Search for the cell housing the specified text and yield its [x, y] center coordinate. 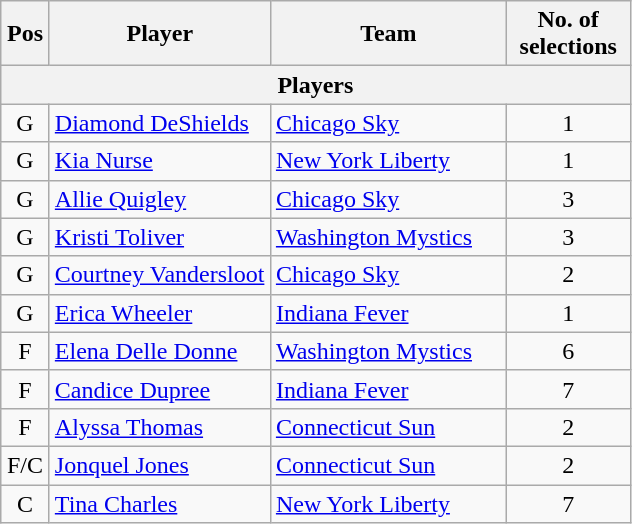
Kia Nurse [160, 161]
C [26, 503]
No. of selections [568, 34]
Jonquel Jones [160, 465]
Courtney Vandersloot [160, 275]
Players [316, 85]
F/C [26, 465]
Kristi Toliver [160, 237]
Diamond DeShields [160, 123]
Allie Quigley [160, 199]
Tina Charles [160, 503]
Player [160, 34]
Alyssa Thomas [160, 427]
Team [388, 34]
Pos [26, 34]
6 [568, 351]
Erica Wheeler [160, 313]
Elena Delle Donne [160, 351]
Candice Dupree [160, 389]
